Identify which cell holds the provided text, then report its [x, y] central coordinate. 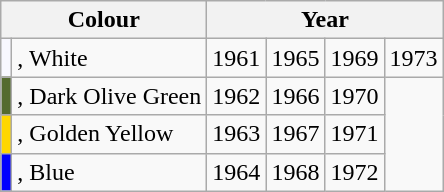
1962 [236, 96]
, White [110, 58]
1969 [354, 58]
, Golden Yellow [110, 134]
1963 [236, 134]
Year [325, 20]
1972 [354, 172]
1967 [296, 134]
1973 [414, 58]
1968 [296, 172]
1966 [296, 96]
1961 [236, 58]
, Blue [110, 172]
, Dark Olive Green [110, 96]
Colour [104, 20]
1971 [354, 134]
1964 [236, 172]
1970 [354, 96]
1965 [296, 58]
